For the text-containing cell, return its midpoint in (x, y) coordinate format. 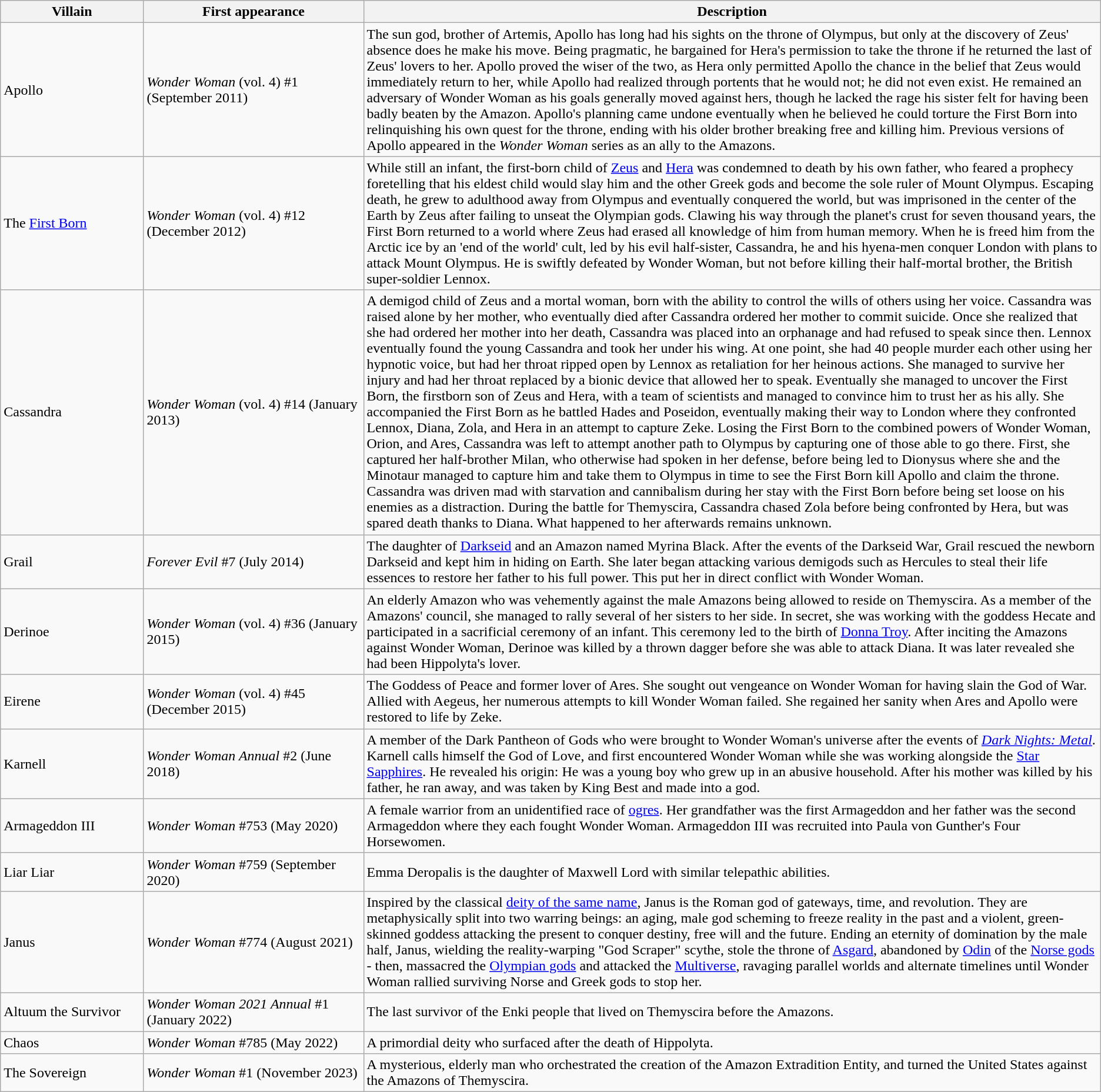
Wonder Woman (vol. 4) #36 (January 2015) (253, 632)
Wonder Woman #774 (August 2021) (253, 942)
Derinoe (72, 632)
Villain (72, 12)
Wonder Woman #753 (May 2020) (253, 826)
Wonder Woman #785 (May 2022) (253, 1043)
Emma Deropalis is the daughter of Maxwell Lord with similar telepathic abilities. (732, 871)
Wonder Woman Annual #2 (June 2018) (253, 763)
First appearance (253, 12)
Cassandra (72, 412)
Forever Evil #7 (July 2014) (253, 562)
Wonder Woman #759 (September 2020) (253, 871)
Wonder Woman (vol. 4) #14 (January 2013) (253, 412)
The First Born (72, 223)
Wonder Woman (vol. 4) #45 (December 2015) (253, 702)
Description (732, 12)
Wonder Woman #1 (November 2023) (253, 1073)
Liar Liar (72, 871)
Apollo (72, 89)
Wonder Woman (vol. 4) #1 (September 2011) (253, 89)
The last survivor of the Enki people that lived on Themyscira before the Amazons. (732, 1011)
Armageddon III (72, 826)
Wonder Woman (vol. 4) #12 (December 2012) (253, 223)
Wonder Woman 2021 Annual #1 (January 2022) (253, 1011)
A primordial deity who surfaced after the death of Hippolyta. (732, 1043)
The Sovereign (72, 1073)
Grail (72, 562)
Janus (72, 942)
Eirene (72, 702)
Karnell (72, 763)
Altuum the Survivor (72, 1011)
Chaos (72, 1043)
